For the text-containing cell, return its midpoint in [X, Y] coordinate format. 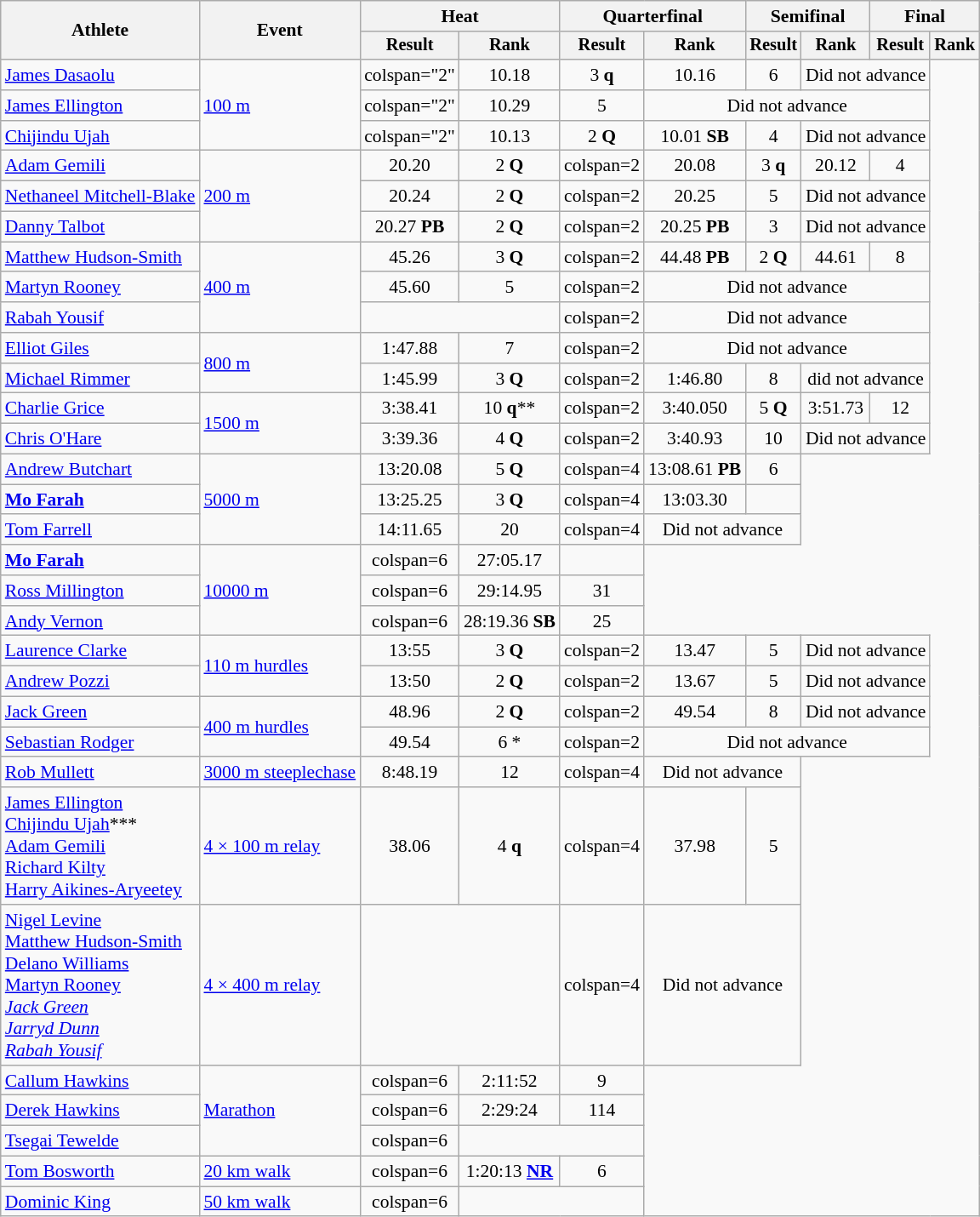
3000 m steeplechase [279, 773]
Jack Green [100, 712]
6 * [510, 742]
400 m [279, 288]
Chris O'Hare [100, 439]
4 q [510, 846]
200 m [279, 196]
James EllingtonChijindu Ujah***Adam GemiliRichard KiltyHarry Aikines-Aryeetey [100, 846]
5000 m [279, 500]
Chijindu Ujah [100, 136]
13:50 [410, 682]
10 q** [510, 409]
Andy Vernon [100, 621]
Nigel LevineMatthew Hudson-SmithDelano WilliamsMartyn RooneyJack GreenJarryd DunnRabah Yousif [100, 986]
Laurence Clarke [100, 651]
20.27 PB [410, 227]
28:19.36 SB [510, 621]
Callum Hawkins [100, 1081]
Adam Gemili [100, 166]
Ross Millington [100, 591]
3:40.050 [694, 409]
13:03.30 [694, 500]
44.61 [835, 257]
13.47 [694, 651]
1500 m [279, 424]
Nethaneel Mitchell-Blake [100, 197]
Tom Bosworth [100, 1172]
114 [602, 1111]
10.29 [510, 106]
20.25 PB [694, 227]
50 km walk [279, 1202]
10 [773, 439]
20.25 [694, 197]
Andrew Pozzi [100, 682]
Charlie Grice [100, 409]
3:39.36 [410, 439]
110 m hurdles [279, 666]
3 [773, 227]
Tsegai Tewelde [100, 1141]
10.18 [510, 75]
7 [510, 348]
Sebastian Rodger [100, 742]
13:20.08 [410, 470]
25 [602, 621]
Event [279, 31]
4 Q [510, 439]
45.60 [410, 288]
Michael Rimmer [100, 379]
13:08.61 PB [694, 470]
20.24 [410, 197]
8:48.19 [410, 773]
Danny Talbot [100, 227]
27:05.17 [510, 560]
Athlete [100, 31]
38.06 [410, 846]
2:29:24 [510, 1111]
did not advance [866, 379]
Derek Hawkins [100, 1111]
1:20:13 NR [510, 1172]
14:11.65 [410, 530]
100 m [279, 106]
Rabah Yousif [100, 317]
20.12 [835, 166]
20.20 [410, 166]
10000 m [279, 591]
20 [510, 530]
29:14.95 [510, 591]
400 m hurdles [279, 727]
Tom Farrell [100, 530]
44.48 PB [694, 257]
10.01 SB [694, 136]
Semifinal [808, 16]
48.96 [410, 712]
Marathon [279, 1111]
37.98 [694, 846]
Martyn Rooney [100, 288]
Quarterfinal [652, 16]
13:55 [410, 651]
1:45.99 [410, 379]
31 [602, 591]
Elliot Giles [100, 348]
James Ellington [100, 106]
4 × 100 m relay [279, 846]
1:46.80 [694, 379]
9 [602, 1081]
Matthew Hudson-Smith [100, 257]
20 km walk [279, 1172]
Rob Mullett [100, 773]
Dominic King [100, 1202]
2:11:52 [510, 1081]
3:40.93 [694, 439]
20.08 [694, 166]
10.16 [694, 75]
1:47.88 [410, 348]
13:25.25 [410, 500]
James Dasaolu [100, 75]
3:51.73 [835, 409]
Heat [459, 16]
4 × 400 m relay [279, 986]
800 m [279, 363]
Final [925, 16]
13.67 [694, 682]
10.13 [510, 136]
3:38.41 [410, 409]
45.26 [410, 257]
Andrew Butchart [100, 470]
